Output the [x, y] coordinate of the center of the cell containing the given text.  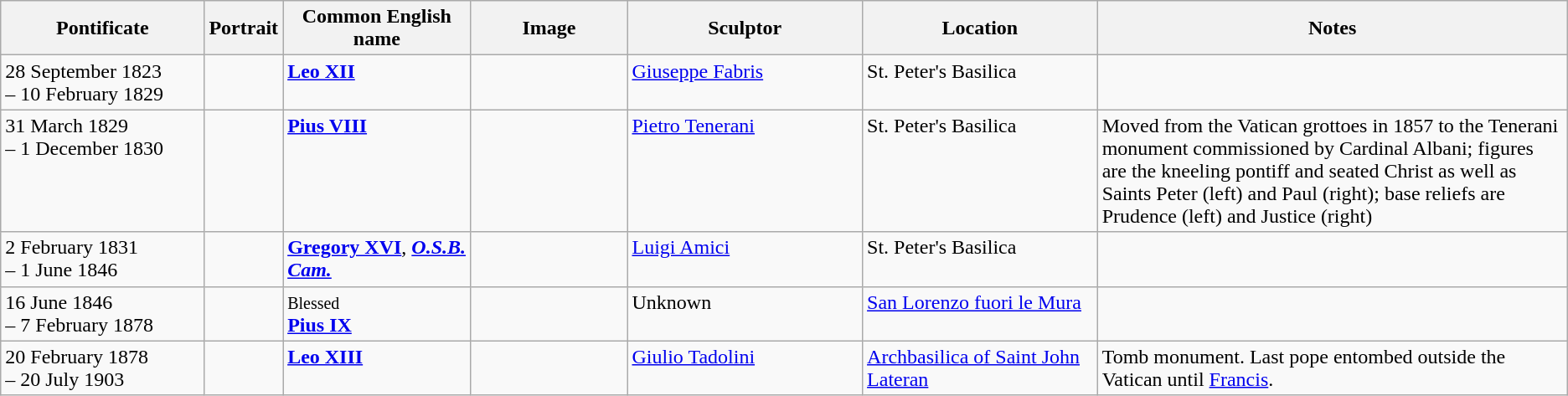
Common English name [377, 28]
Tomb monument. Last pope entombed outside the Vatican until Francis. [1332, 368]
31 March 1829– 1 December 1830 [102, 171]
Pontificate [102, 28]
28 September 1823– 10 February 1829 [102, 82]
Luigi Amici [745, 260]
San Lorenzo fuori le Mura [980, 313]
16 June 1846– 7 February 1878 [102, 313]
Image [549, 28]
2 February 1831– 1 June 1846 [102, 260]
Leo XIII [377, 368]
Giulio Tadolini [745, 368]
BlessedPius IX [377, 313]
Pietro Tenerani [745, 171]
Pius VIII [377, 171]
Gregory XVI, O.S.B. Cam. [377, 260]
20 February 1878– 20 July 1903 [102, 368]
Sculptor [745, 28]
Leo XII [377, 82]
Unknown [745, 313]
Archbasilica of Saint John Lateran [980, 368]
Notes [1332, 28]
Location [980, 28]
Portrait [244, 28]
Giuseppe Fabris [745, 82]
